Find where the given text appears and provide that cell's center as [x, y] coordinate. 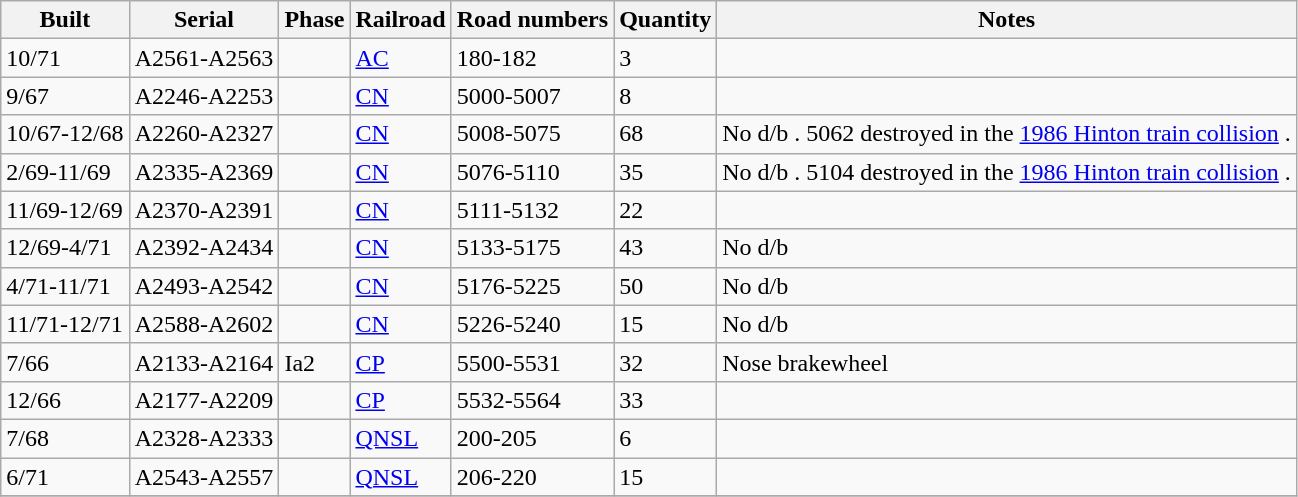
No d/b . 5104 destroyed in the 1986 Hinton train collision . [1007, 172]
68 [666, 134]
11/71-12/71 [65, 324]
Quantity [666, 20]
35 [666, 172]
7/66 [65, 362]
5133-5175 [532, 248]
A2392-A2434 [204, 248]
A2328-A2333 [204, 438]
43 [666, 248]
No d/b . 5062 destroyed in the 1986 Hinton train collision . [1007, 134]
5000-5007 [532, 96]
180-182 [532, 58]
5226-5240 [532, 324]
200-205 [532, 438]
A2246-A2253 [204, 96]
6/71 [65, 477]
6 [666, 438]
A2335-A2369 [204, 172]
11/69-12/69 [65, 210]
32 [666, 362]
10/71 [65, 58]
A2561-A2563 [204, 58]
Ia2 [314, 362]
A2133-A2164 [204, 362]
12/66 [65, 400]
Nose brakewheel [1007, 362]
A2177-A2209 [204, 400]
33 [666, 400]
Road numbers [532, 20]
A2543-A2557 [204, 477]
50 [666, 286]
206-220 [532, 477]
AC [400, 58]
Phase [314, 20]
2/69-11/69 [65, 172]
Built [65, 20]
4/71-11/71 [65, 286]
A2370-A2391 [204, 210]
10/67-12/68 [65, 134]
5076-5110 [532, 172]
Notes [1007, 20]
5532-5564 [532, 400]
7/68 [65, 438]
3 [666, 58]
A2493-A2542 [204, 286]
12/69-4/71 [65, 248]
5111-5132 [532, 210]
A2260-A2327 [204, 134]
9/67 [65, 96]
22 [666, 210]
Railroad [400, 20]
A2588-A2602 [204, 324]
5008-5075 [532, 134]
8 [666, 96]
5500-5531 [532, 362]
5176-5225 [532, 286]
Serial [204, 20]
